Find where the given text appears and provide that cell's center as (X, Y) coordinate. 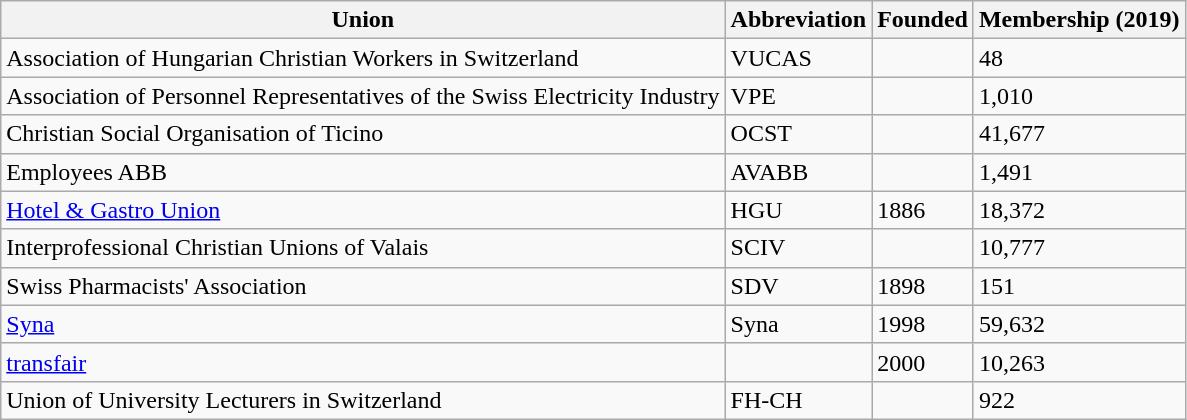
VUCAS (798, 58)
Founded (923, 20)
922 (1079, 400)
transfair (363, 362)
Interprofessional Christian Unions of Valais (363, 248)
1998 (923, 324)
1898 (923, 286)
OCST (798, 134)
1886 (923, 210)
SCIV (798, 248)
18,372 (1079, 210)
Union of University Lecturers in Switzerland (363, 400)
Membership (2019) (1079, 20)
Swiss Pharmacists' Association (363, 286)
VPE (798, 96)
151 (1079, 286)
10,263 (1079, 362)
SDV (798, 286)
1,010 (1079, 96)
Union (363, 20)
Abbreviation (798, 20)
2000 (923, 362)
59,632 (1079, 324)
Employees ABB (363, 172)
Association of Hungarian Christian Workers in Switzerland (363, 58)
41,677 (1079, 134)
1,491 (1079, 172)
48 (1079, 58)
Association of Personnel Representatives of the Swiss Electricity Industry (363, 96)
AVABB (798, 172)
10,777 (1079, 248)
Hotel & Gastro Union (363, 210)
HGU (798, 210)
FH-CH (798, 400)
Christian Social Organisation of Ticino (363, 134)
